Return (X, Y) of the center of cell containing provided text 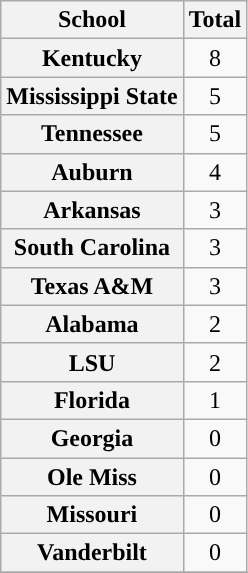
Georgia (92, 438)
4 (215, 172)
Auburn (92, 172)
Texas A&M (92, 286)
Total (215, 20)
Ole Miss (92, 477)
1 (215, 400)
Kentucky (92, 58)
LSU (92, 362)
South Carolina (92, 248)
Florida (92, 400)
Missouri (92, 515)
Alabama (92, 324)
School (92, 20)
Mississippi State (92, 96)
Vanderbilt (92, 553)
Tennessee (92, 134)
8 (215, 58)
Arkansas (92, 210)
